From the cell containing the given text, extract its center point as (X, Y) coordinate. 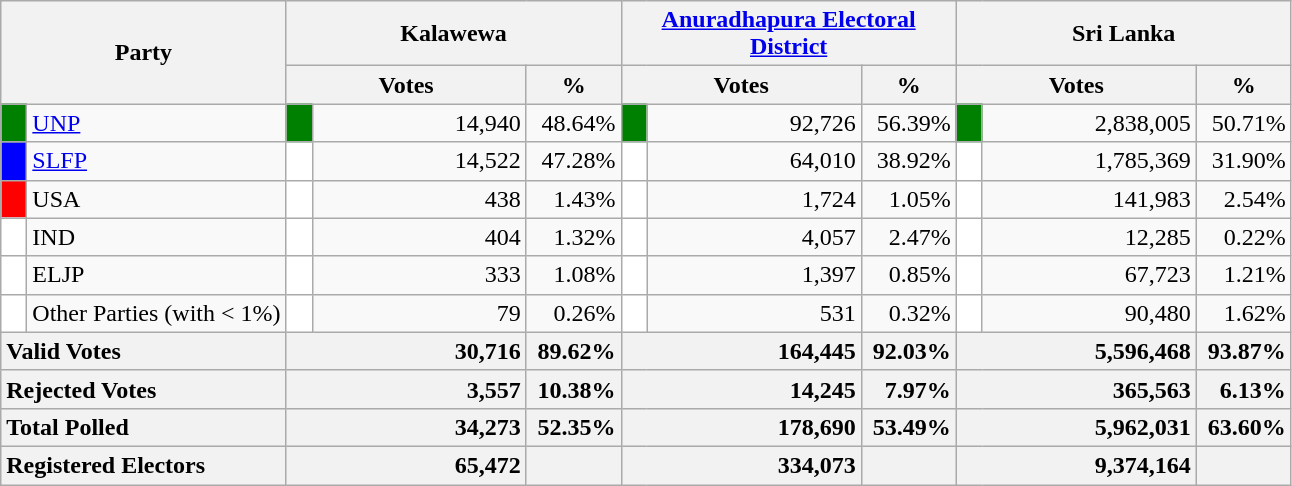
79 (419, 313)
Registered Electors (144, 465)
50.71% (1244, 123)
14,522 (419, 161)
141,983 (1089, 199)
Anuradhapura Electoral District (788, 34)
48.64% (574, 123)
92.03% (908, 351)
10.38% (574, 389)
IND (156, 237)
1,785,369 (1089, 161)
53.49% (908, 427)
UNP (156, 123)
65,472 (406, 465)
1,397 (754, 275)
365,563 (1076, 389)
164,445 (741, 351)
14,940 (419, 123)
2.54% (1244, 199)
1.08% (574, 275)
89.62% (574, 351)
USA (156, 199)
0.22% (1244, 237)
Valid Votes (144, 351)
1.05% (908, 199)
3,557 (406, 389)
64,010 (754, 161)
2.47% (908, 237)
63.60% (1244, 427)
31.90% (1244, 161)
334,073 (741, 465)
0.32% (908, 313)
93.87% (1244, 351)
34,273 (406, 427)
7.97% (908, 389)
30,716 (406, 351)
1.43% (574, 199)
ELJP (156, 275)
333 (419, 275)
Kalawewa (454, 34)
Party (144, 52)
6.13% (1244, 389)
90,480 (1089, 313)
14,245 (741, 389)
531 (754, 313)
Other Parties (with < 1%) (156, 313)
178,690 (741, 427)
9,374,164 (1076, 465)
Total Polled (144, 427)
1.21% (1244, 275)
12,285 (1089, 237)
SLFP (156, 161)
Sri Lanka (1124, 34)
404 (419, 237)
4,057 (754, 237)
38.92% (908, 161)
1.62% (1244, 313)
1.32% (574, 237)
438 (419, 199)
56.39% (908, 123)
1,724 (754, 199)
47.28% (574, 161)
5,596,468 (1076, 351)
0.85% (908, 275)
0.26% (574, 313)
52.35% (574, 427)
5,962,031 (1076, 427)
2,838,005 (1089, 123)
92,726 (754, 123)
67,723 (1089, 275)
Rejected Votes (144, 389)
